For the text-containing cell, return its midpoint in [x, y] coordinate format. 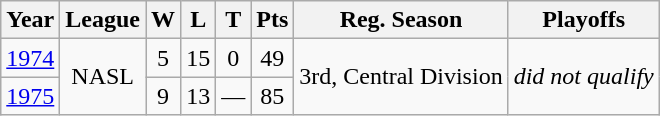
Playoffs [584, 20]
1974 [30, 58]
NASL [103, 77]
3rd, Central Division [401, 77]
T [234, 20]
League [103, 20]
0 [234, 58]
Pts [272, 20]
15 [198, 58]
— [234, 96]
1975 [30, 96]
Reg. Season [401, 20]
9 [164, 96]
5 [164, 58]
13 [198, 96]
85 [272, 96]
W [164, 20]
Year [30, 20]
L [198, 20]
did not qualify [584, 77]
49 [272, 58]
